Locate the cell with the specified text and output its (x, y) center coordinate. 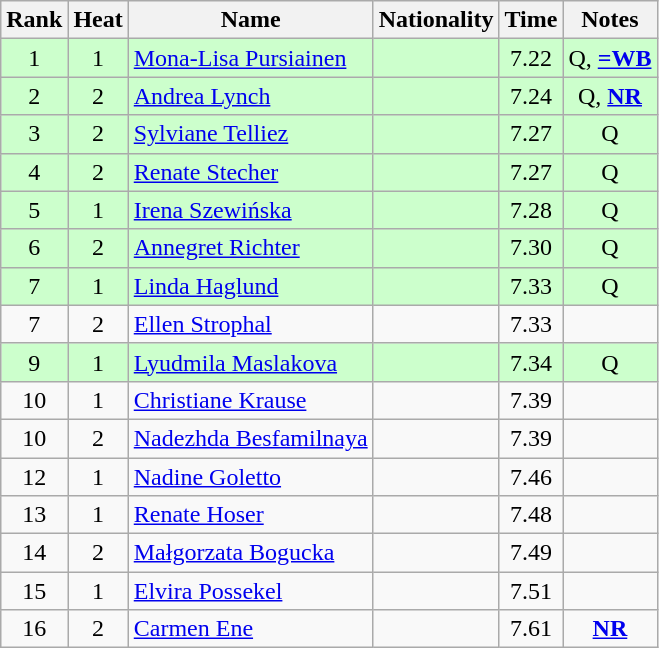
5 (34, 210)
7.30 (531, 248)
7.51 (531, 591)
Elvira Possekel (250, 591)
Time (531, 20)
7.49 (531, 553)
3 (34, 134)
7.34 (531, 362)
Nadezhda Besfamilnaya (250, 438)
13 (34, 515)
16 (34, 629)
Q, NR (610, 96)
Heat (98, 20)
Name (250, 20)
Lyudmila Maslakova (250, 362)
Q, =WB (610, 58)
7.28 (531, 210)
Małgorzata Bogucka (250, 553)
7.48 (531, 515)
7.22 (531, 58)
Rank (34, 20)
14 (34, 553)
9 (34, 362)
Carmen Ene (250, 629)
Irena Szewińska (250, 210)
Mona-Lisa Pursiainen (250, 58)
4 (34, 172)
7.24 (531, 96)
Sylviane Telliez (250, 134)
NR (610, 629)
15 (34, 591)
Annegret Richter (250, 248)
Linda Haglund (250, 286)
Nadine Goletto (250, 477)
6 (34, 248)
Andrea Lynch (250, 96)
Notes (610, 20)
Christiane Krause (250, 400)
Nationality (436, 20)
12 (34, 477)
Ellen Strophal (250, 324)
Renate Hoser (250, 515)
7.46 (531, 477)
Renate Stecher (250, 172)
7.61 (531, 629)
